Pinpoint the cell where the given text exists, returning its (x, y) midpoint coordinate. 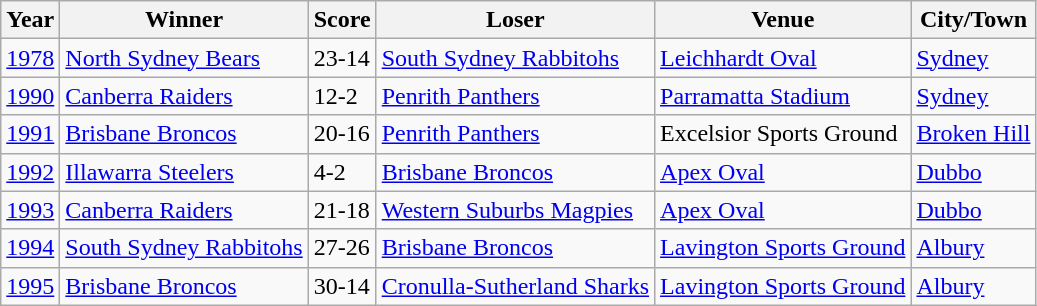
21-18 (342, 210)
Parramatta Stadium (783, 96)
Venue (783, 20)
12-2 (342, 96)
Year (30, 20)
1994 (30, 248)
Cronulla-Sutherland Sharks (515, 286)
Score (342, 20)
23-14 (342, 58)
27-26 (342, 248)
Loser (515, 20)
1990 (30, 96)
Illawarra Steelers (184, 172)
Leichhardt Oval (783, 58)
1991 (30, 134)
1992 (30, 172)
1995 (30, 286)
1993 (30, 210)
Excelsior Sports Ground (783, 134)
Western Suburbs Magpies (515, 210)
Broken Hill (974, 134)
1978 (30, 58)
30-14 (342, 286)
20-16 (342, 134)
North Sydney Bears (184, 58)
Winner (184, 20)
City/Town (974, 20)
4-2 (342, 172)
